Detect which cell encompasses the target text, then output its (X, Y) center coordinate. 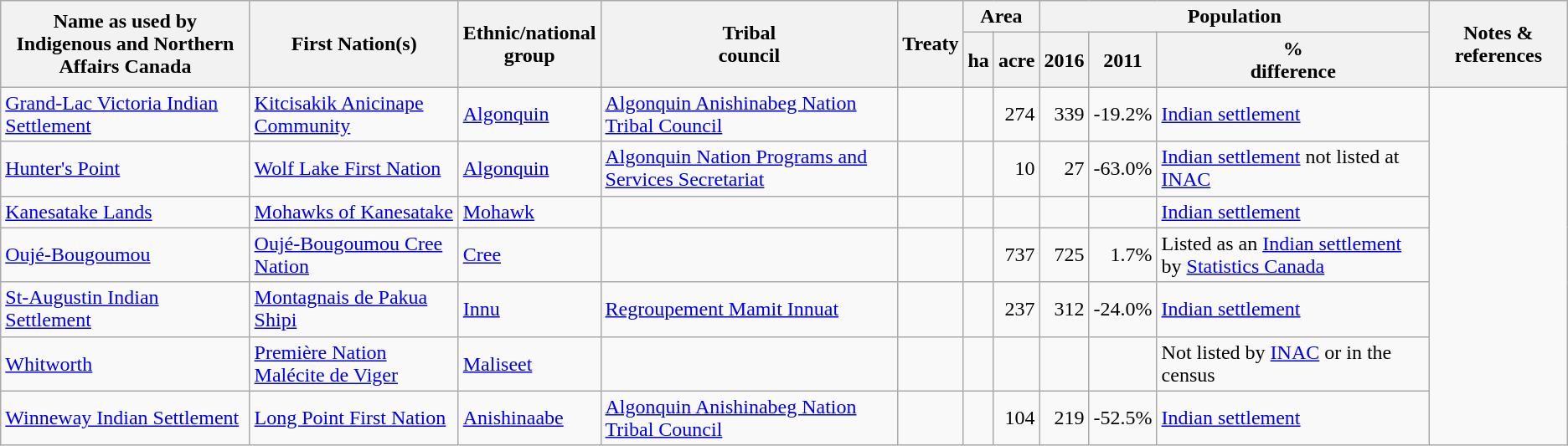
Area (1002, 17)
219 (1064, 418)
Ethnic/nationalgroup (529, 44)
Winneway Indian Settlement (126, 418)
Montagnais de Pakua Shipi (353, 310)
Oujé-Bougoumou (126, 254)
Wolf Lake First Nation (353, 169)
Long Point First Nation (353, 418)
Indian settlement not listed at INAC (1293, 169)
Tribalcouncil (749, 44)
237 (1017, 310)
-19.2% (1122, 114)
737 (1017, 254)
1.7% (1122, 254)
Whitworth (126, 363)
Anishinaabe (529, 418)
Notes & references (1499, 44)
Algonquin Nation Programs and Services Secretariat (749, 169)
St-Augustin Indian Settlement (126, 310)
104 (1017, 418)
Grand-Lac Victoria Indian Settlement (126, 114)
Kitcisakik Anicinape Community (353, 114)
725 (1064, 254)
acre (1017, 60)
Listed as an Indian settlement by Statistics Canada (1293, 254)
312 (1064, 310)
2016 (1064, 60)
2011 (1122, 60)
-63.0% (1122, 169)
10 (1017, 169)
Regroupement Mamit Innuat (749, 310)
ha (978, 60)
27 (1064, 169)
Mohawk (529, 212)
Mohawks of Kanesatake (353, 212)
Name as used byIndigenous and Northern Affairs Canada (126, 44)
Maliseet (529, 363)
-52.5% (1122, 418)
%difference (1293, 60)
Kanesatake Lands (126, 212)
-24.0% (1122, 310)
Innu (529, 310)
274 (1017, 114)
Not listed by INAC or in the census (1293, 363)
Cree (529, 254)
Hunter's Point (126, 169)
339 (1064, 114)
Population (1235, 17)
Oujé-Bougoumou Cree Nation (353, 254)
First Nation(s) (353, 44)
Treaty (931, 44)
Première Nation Malécite de Viger (353, 363)
